Return the (X, Y) coordinate for the center point of the cell that contains the specified text.  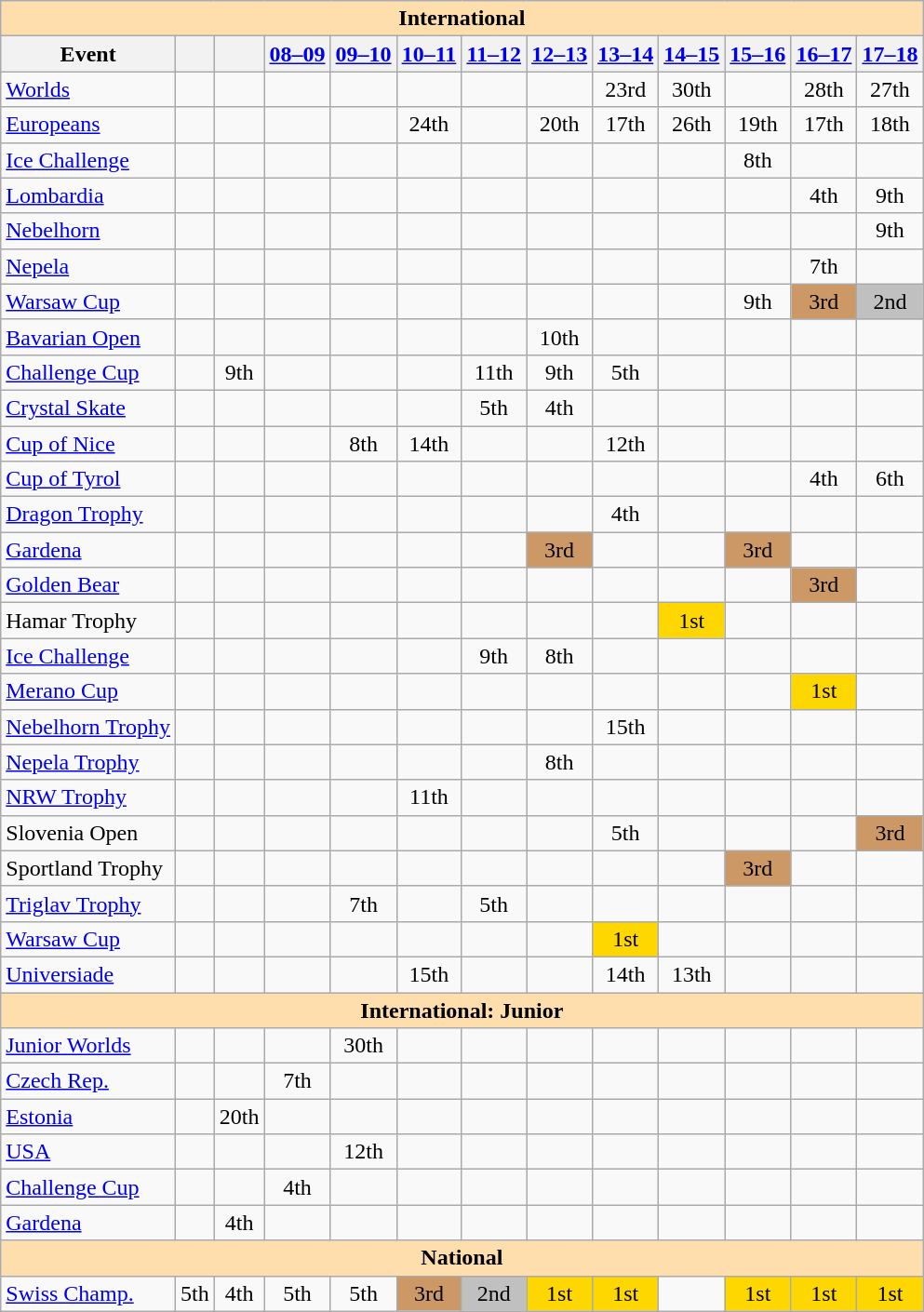
Worlds (88, 89)
18th (890, 125)
17–18 (890, 54)
Czech Rep. (88, 1081)
International (462, 19)
Nebelhorn Trophy (88, 727)
15–16 (757, 54)
6th (890, 479)
09–10 (363, 54)
Sportland Trophy (88, 868)
International: Junior (462, 1010)
Nepela Trophy (88, 762)
10th (560, 337)
26th (692, 125)
16–17 (824, 54)
Junior Worlds (88, 1046)
10–11 (429, 54)
Dragon Trophy (88, 515)
NRW Trophy (88, 797)
National (462, 1258)
27th (890, 89)
Hamar Trophy (88, 621)
Cup of Tyrol (88, 479)
Estonia (88, 1117)
Merano Cup (88, 691)
13th (692, 974)
Nebelhorn (88, 231)
Cup of Nice (88, 444)
Slovenia Open (88, 833)
14–15 (692, 54)
Swiss Champ. (88, 1293)
23rd (625, 89)
28th (824, 89)
USA (88, 1152)
13–14 (625, 54)
Triglav Trophy (88, 904)
12–13 (560, 54)
Bavarian Open (88, 337)
Golden Bear (88, 585)
Lombardia (88, 195)
11–12 (494, 54)
08–09 (298, 54)
Universiade (88, 974)
19th (757, 125)
Nepela (88, 266)
Europeans (88, 125)
Event (88, 54)
Crystal Skate (88, 408)
24th (429, 125)
